Provide the [x, y] coordinate of the cell's center where the given text is located.  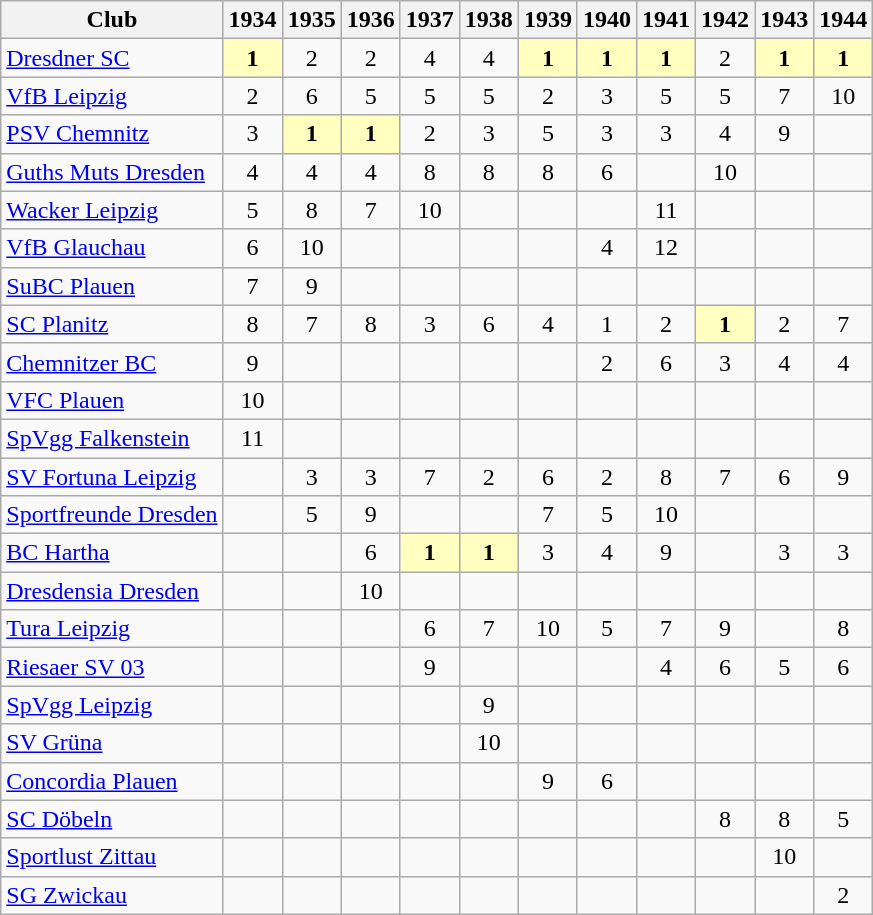
1939 [548, 20]
Dresdensia Dresden [112, 591]
Dresdner SC [112, 58]
SpVgg Falkenstein [112, 438]
SV Grüna [112, 743]
Sportfreunde Dresden [112, 515]
Concordia Plauen [112, 781]
SG Zwickau [112, 895]
VfB Glauchau [112, 248]
1941 [666, 20]
BC Hartha [112, 553]
Tura Leipzig [112, 629]
12 [666, 248]
1944 [844, 20]
1940 [606, 20]
PSV Chemnitz [112, 134]
SV Fortuna Leipzig [112, 477]
Riesaer SV 03 [112, 667]
Wacker Leipzig [112, 210]
SC Döbeln [112, 819]
1934 [252, 20]
1943 [784, 20]
Club [112, 20]
1937 [430, 20]
1935 [312, 20]
SpVgg Leipzig [112, 705]
1936 [370, 20]
SuBC Plauen [112, 286]
1942 [726, 20]
VFC Plauen [112, 400]
SC Planitz [112, 324]
Chemnitzer BC [112, 362]
Guths Muts Dresden [112, 172]
VfB Leipzig [112, 96]
Sportlust Zittau [112, 857]
1938 [488, 20]
